Find where the given text appears and provide that cell's center as [X, Y] coordinate. 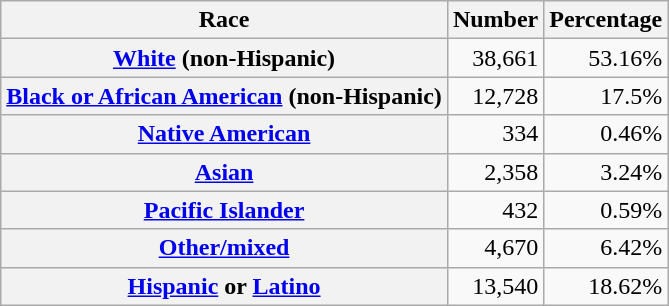
17.5% [606, 96]
Native American [224, 134]
432 [495, 210]
0.59% [606, 210]
38,661 [495, 58]
Race [224, 20]
6.42% [606, 248]
Asian [224, 172]
334 [495, 134]
4,670 [495, 248]
Hispanic or Latino [224, 286]
Other/mixed [224, 248]
Number [495, 20]
White (non-Hispanic) [224, 58]
53.16% [606, 58]
3.24% [606, 172]
12,728 [495, 96]
0.46% [606, 134]
18.62% [606, 286]
2,358 [495, 172]
Pacific Islander [224, 210]
Black or African American (non-Hispanic) [224, 96]
Percentage [606, 20]
13,540 [495, 286]
